From the cell containing the given text, extract its center point as (X, Y) coordinate. 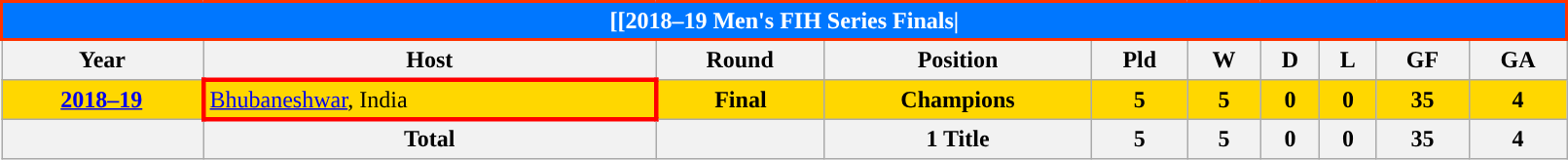
Position (958, 60)
L (1348, 60)
Year (103, 60)
[[2018–19 Men's FIH Series Finals| (784, 21)
GA (1518, 60)
D (1291, 60)
Pld (1140, 60)
Final (740, 100)
2018–19 (103, 100)
GF (1423, 60)
Bhubaneshwar, India (430, 100)
W (1224, 60)
Total (430, 139)
Champions (958, 100)
Host (430, 60)
Round (740, 60)
1 Title (958, 139)
